Extract the [X, Y] coordinate from the center of the cell holding the provided text.  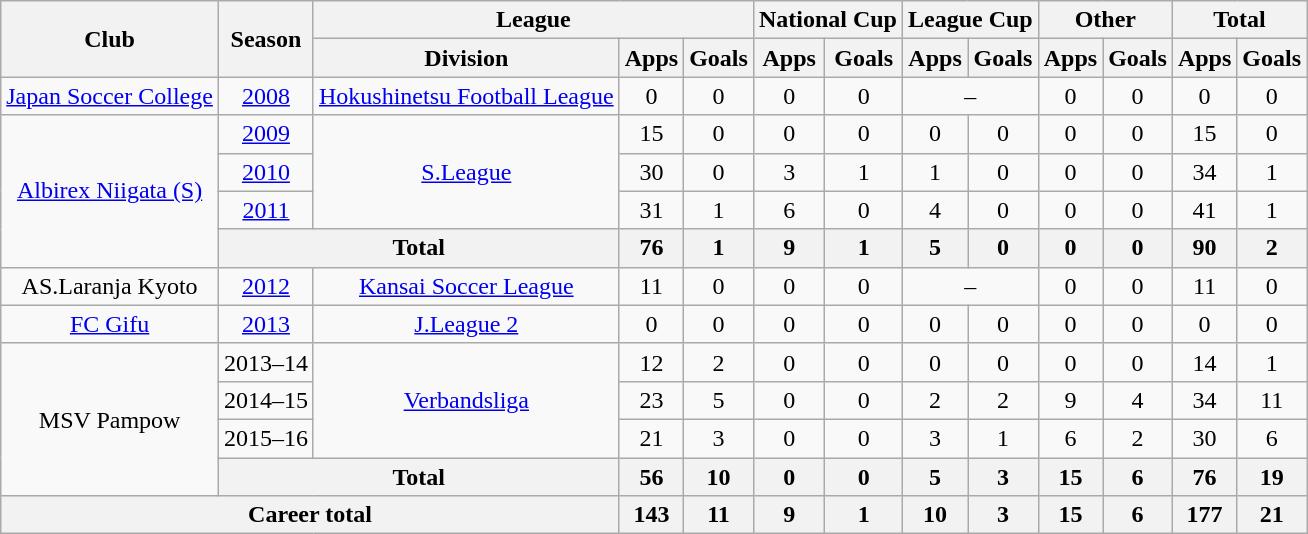
2008 [266, 96]
Kansai Soccer League [466, 286]
J.League 2 [466, 324]
2010 [266, 172]
143 [651, 515]
Hokushinetsu Football League [466, 96]
FC Gifu [110, 324]
177 [1204, 515]
Season [266, 39]
2013 [266, 324]
Club [110, 39]
19 [1272, 477]
Japan Soccer College [110, 96]
2013–14 [266, 362]
National Cup [828, 20]
Albirex Niigata (S) [110, 191]
41 [1204, 210]
56 [651, 477]
2011 [266, 210]
23 [651, 400]
MSV Pampow [110, 419]
League Cup [970, 20]
14 [1204, 362]
Other [1105, 20]
12 [651, 362]
League [533, 20]
Verbandsliga [466, 400]
2014–15 [266, 400]
31 [651, 210]
S.League [466, 172]
Division [466, 58]
2012 [266, 286]
90 [1204, 248]
2015–16 [266, 438]
AS.Laranja Kyoto [110, 286]
2009 [266, 134]
Career total [310, 515]
